Return [x, y] of the center of cell containing provided text 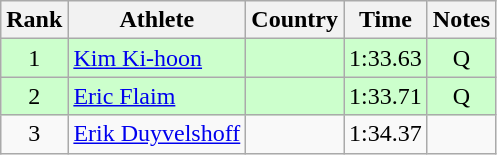
Time [386, 20]
3 [34, 134]
1:33.63 [386, 58]
1:34.37 [386, 134]
Rank [34, 20]
Country [295, 20]
1 [34, 58]
Kim Ki-hoon [157, 58]
1:33.71 [386, 96]
Erik Duyvelshoff [157, 134]
Notes [461, 20]
Eric Flaim [157, 96]
2 [34, 96]
Athlete [157, 20]
